Locate the cell with the specified text and output its [x, y] center coordinate. 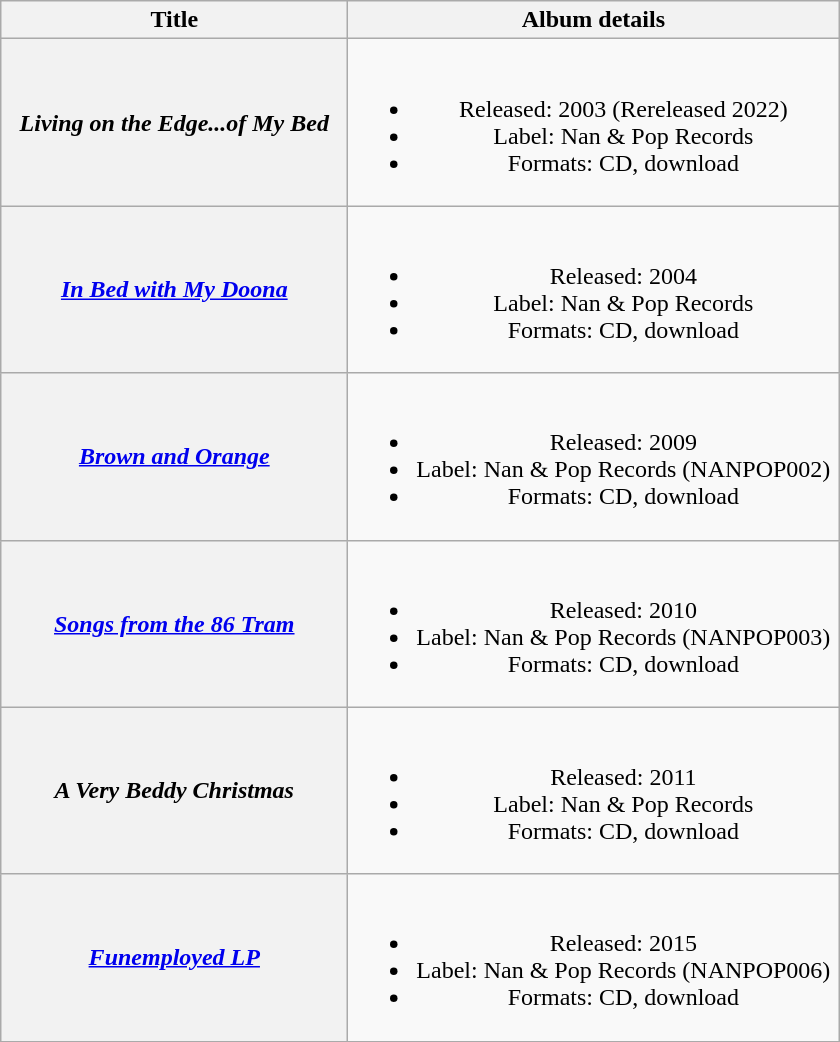
A Very Beddy Christmas [174, 790]
Released: 2015Label: Nan & Pop Records (NANPOP006)Formats: CD, download [594, 958]
Released: 2004Label: Nan & Pop RecordsFormats: CD, download [594, 290]
Released: 2009Label: Nan & Pop Records (NANPOP002)Formats: CD, download [594, 456]
Released: 2003 (Rereleased 2022)Label: Nan & Pop RecordsFormats: CD, download [594, 122]
Funemployed LP [174, 958]
Released: 2011Label: Nan & Pop RecordsFormats: CD, download [594, 790]
Brown and Orange [174, 456]
Title [174, 20]
Album details [594, 20]
Released: 2010Label: Nan & Pop Records (NANPOP003)Formats: CD, download [594, 624]
In Bed with My Doona [174, 290]
Songs from the 86 Tram [174, 624]
Living on the Edge...of My Bed [174, 122]
